Return [x, y] of the center of cell containing provided text 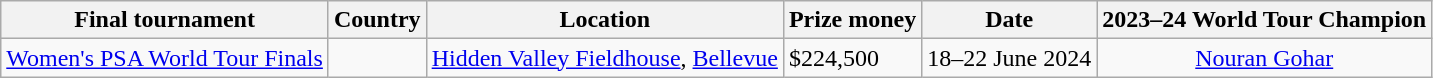
Date [1010, 20]
Final tournament [165, 20]
Prize money [852, 20]
$224,500 [852, 58]
18–22 June 2024 [1010, 58]
2023–24 World Tour Champion [1264, 20]
Women's PSA World Tour Finals [165, 58]
Hidden Valley Fieldhouse, Bellevue [604, 58]
Country [377, 20]
Nouran Gohar [1264, 58]
Location [604, 20]
